Determine the [X, Y] coordinate at the center of the cell enclosing the given text.  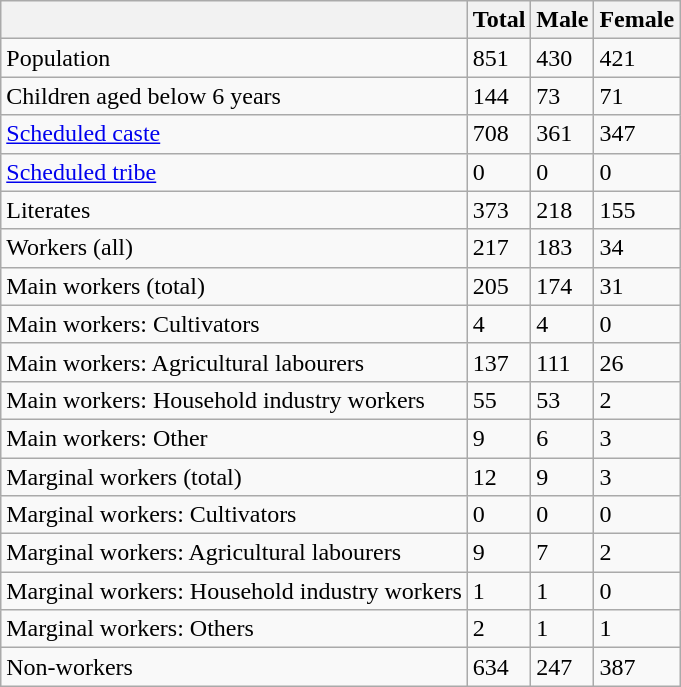
708 [499, 134]
73 [562, 96]
31 [637, 286]
Population [234, 58]
Workers (all) [234, 248]
Main workers (total) [234, 286]
430 [562, 58]
Total [499, 20]
183 [562, 248]
205 [499, 286]
361 [562, 134]
Marginal workers: Household industry workers [234, 591]
Female [637, 20]
Marginal workers: Agricultural labourers [234, 553]
71 [637, 96]
347 [637, 134]
Non-workers [234, 667]
217 [499, 248]
7 [562, 553]
Scheduled tribe [234, 172]
34 [637, 248]
137 [499, 362]
Children aged below 6 years [234, 96]
55 [499, 400]
Male [562, 20]
174 [562, 286]
Main workers: Other [234, 438]
Literates [234, 210]
247 [562, 667]
6 [562, 438]
634 [499, 667]
Main workers: Household industry workers [234, 400]
Marginal workers: Cultivators [234, 515]
155 [637, 210]
Marginal workers (total) [234, 477]
Scheduled caste [234, 134]
851 [499, 58]
Marginal workers: Others [234, 629]
53 [562, 400]
Main workers: Agricultural labourers [234, 362]
373 [499, 210]
111 [562, 362]
Main workers: Cultivators [234, 324]
387 [637, 667]
144 [499, 96]
218 [562, 210]
421 [637, 58]
26 [637, 362]
12 [499, 477]
